Extract the [X, Y] coordinate from the center of the cell holding the provided text.  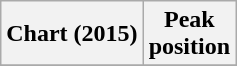
Peakposition [189, 34]
Chart (2015) [72, 34]
